Find where the given text appears and provide that cell's center as [x, y] coordinate. 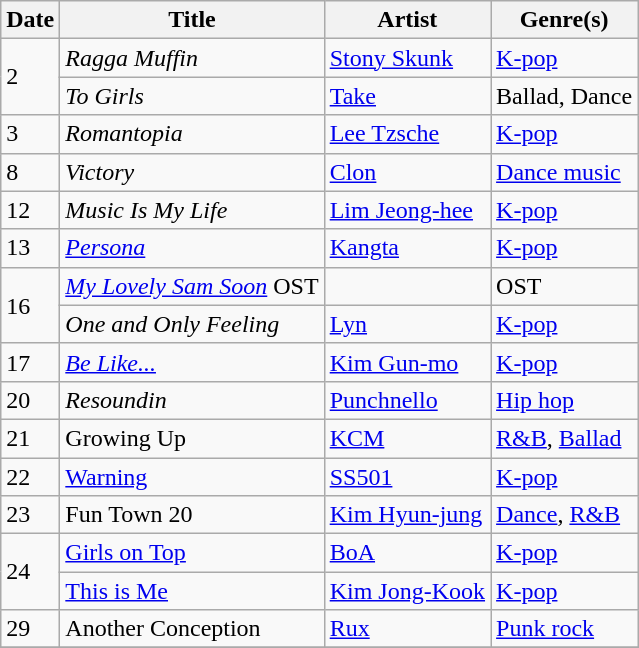
13 [30, 248]
Romantopia [192, 134]
12 [30, 210]
Persona [192, 248]
Kim Gun-mo [407, 362]
Warning [192, 477]
Dance music [564, 172]
R&B, Ballad [564, 438]
Punchnello [407, 400]
Rux [407, 629]
Title [192, 20]
This is Me [192, 591]
20 [30, 400]
Take [407, 96]
Kangta [407, 248]
Clon [407, 172]
17 [30, 362]
KCM [407, 438]
Another Conception [192, 629]
Kim Jong-Kook [407, 591]
Lee Tzsche [407, 134]
Victory [192, 172]
Punk rock [564, 629]
Genre(s) [564, 20]
BoA [407, 553]
Hip hop [564, 400]
24 [30, 572]
Fun Town 20 [192, 515]
Dance, R&B [564, 515]
Artist [407, 20]
2 [30, 77]
8 [30, 172]
Kim Hyun-jung [407, 515]
To Girls [192, 96]
3 [30, 134]
Lim Jeong-hee [407, 210]
Resoundin [192, 400]
Girls on Top [192, 553]
Date [30, 20]
Be Like... [192, 362]
OST [564, 286]
21 [30, 438]
Ballad, Dance [564, 96]
One and Only Feeling [192, 324]
22 [30, 477]
23 [30, 515]
Music Is My Life [192, 210]
29 [30, 629]
Lyn [407, 324]
Stony Skunk [407, 58]
Ragga Muffin [192, 58]
My Lovely Sam Soon OST [192, 286]
16 [30, 305]
Growing Up [192, 438]
SS501 [407, 477]
